Pinpoint the cell where the given text exists, returning its (x, y) midpoint coordinate. 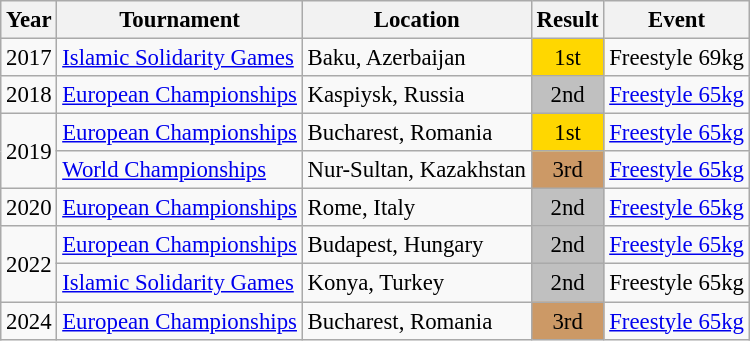
Year (29, 20)
Nur-Sultan, Kazakhstan (416, 170)
Baku, Azerbaijan (416, 58)
Result (568, 20)
2017 (29, 58)
2018 (29, 95)
World Championships (180, 170)
Kaspiysk, Russia (416, 95)
2020 (29, 208)
2022 (29, 264)
Event (676, 20)
2024 (29, 321)
Budapest, Hungary (416, 245)
Tournament (180, 20)
2019 (29, 152)
Rome, Italy (416, 208)
Location (416, 20)
Freestyle 69kg (676, 58)
Konya, Turkey (416, 283)
